Pinpoint the cell where the given text exists, returning its [X, Y] midpoint coordinate. 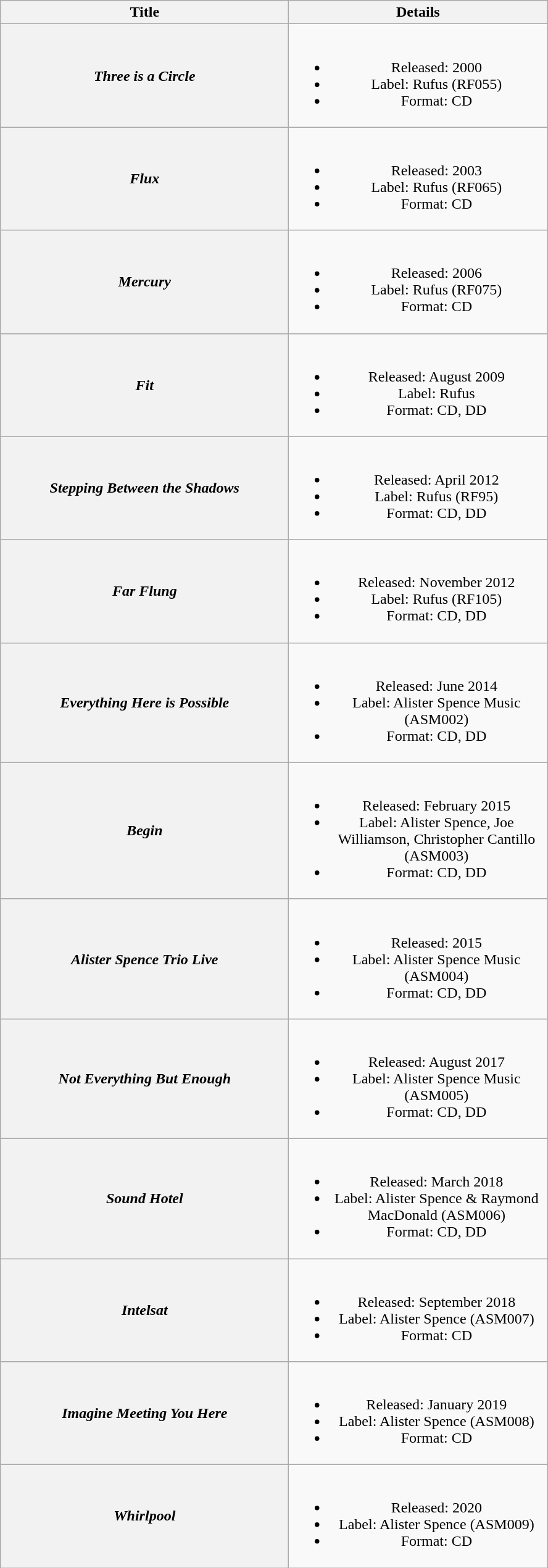
Intelsat [144, 1310]
Fit [144, 385]
Everything Here is Possible [144, 703]
Title [144, 12]
Flux [144, 179]
Three is a Circle [144, 75]
Details [418, 12]
Released: 2000Label: Rufus (RF055)Format: CD [418, 75]
Begin [144, 831]
Whirlpool [144, 1516]
Released: 2003Label: Rufus (RF065)Format: CD [418, 179]
Released: 2015Label: Alister Spence Music (ASM004)Format: CD, DD [418, 959]
Released: August 2009Label: RufusFormat: CD, DD [418, 385]
Released: September 2018Label: Alister Spence (ASM007)Format: CD [418, 1310]
Released: August 2017Label: Alister Spence Music (ASM005)Format: CD, DD [418, 1078]
Far Flung [144, 591]
Released: January 2019Label: Alister Spence (ASM008)Format: CD [418, 1414]
Released: April 2012Label: Rufus (RF95)Format: CD, DD [418, 488]
Released: 2020Label: Alister Spence (ASM009)Format: CD [418, 1516]
Not Everything But Enough [144, 1078]
Released: November 2012Label: Rufus (RF105)Format: CD, DD [418, 591]
Sound Hotel [144, 1198]
Stepping Between the Shadows [144, 488]
Alister Spence Trio Live [144, 959]
Released: March 2018Label: Alister Spence & Raymond MacDonald (ASM006)Format: CD, DD [418, 1198]
Released: June 2014Label: Alister Spence Music (ASM002)Format: CD, DD [418, 703]
Released: February 2015Label: Alister Spence, Joe Williamson, Christopher Cantillo (ASM003)Format: CD, DD [418, 831]
Released: 2006Label: Rufus (RF075)Format: CD [418, 281]
Imagine Meeting You Here [144, 1414]
Mercury [144, 281]
